Find where the given text appears and provide that cell's center as [x, y] coordinate. 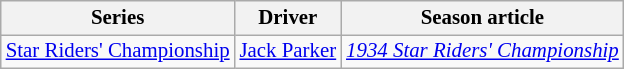
Jack Parker [288, 51]
Series [118, 18]
Star Riders' Championship [118, 51]
1934 Star Riders' Championship [482, 51]
Season article [482, 18]
Driver [288, 18]
